Scan for the cell matching the given text and deliver its (x, y) coordinate at center. 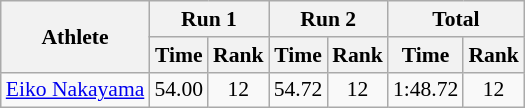
Total (456, 19)
1:48.72 (426, 90)
Run 2 (328, 19)
54.72 (298, 90)
Athlete (76, 36)
54.00 (178, 90)
Run 1 (208, 19)
Eiko Nakayama (76, 90)
